Capture the cell that displays the provided text and extract its [X, Y] central coordinate. 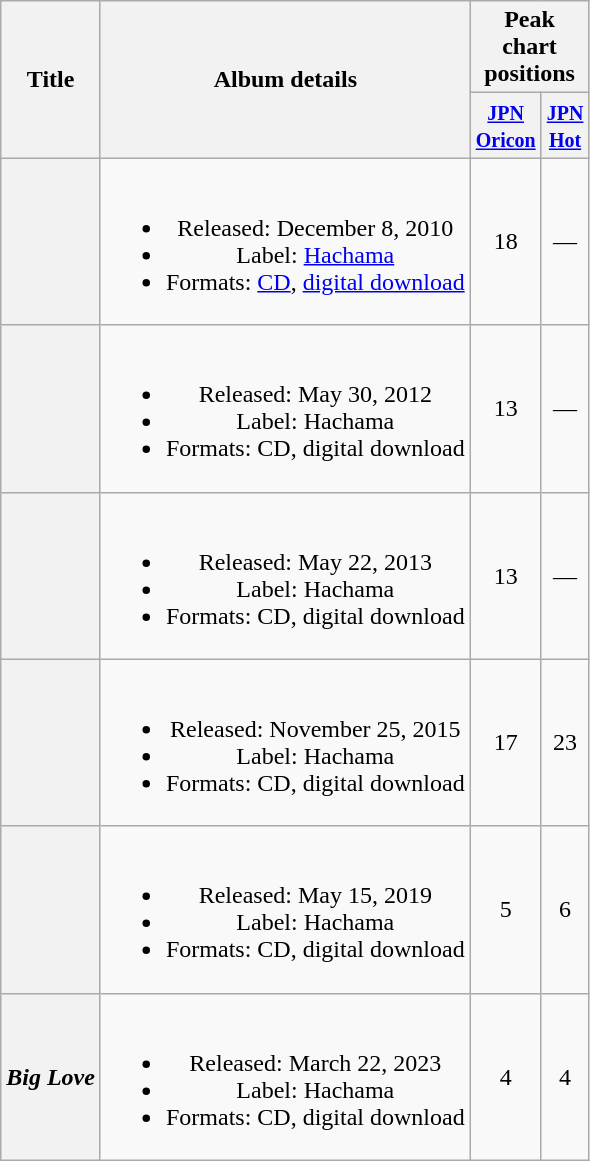
Album details [285, 80]
17 [506, 742]
JPNHot [565, 126]
Released: May 22, 2013Label: HachamaFormats: CD, digital download [285, 576]
Big Love [51, 1076]
Released: December 8, 2010Label: HachamaFormats: CD, digital download [285, 242]
Released: November 25, 2015Label: HachamaFormats: CD, digital download [285, 742]
Released: May 30, 2012Label: HachamaFormats: CD, digital download [285, 408]
6 [565, 910]
JPNOricon [506, 126]
23 [565, 742]
Peak chart positions [530, 47]
Released: March 22, 2023Label: HachamaFormats: CD, digital download [285, 1076]
5 [506, 910]
Title [51, 80]
18 [506, 242]
Released: May 15, 2019Label: HachamaFormats: CD, digital download [285, 910]
